From the cell containing the given text, extract its center point as [X, Y] coordinate. 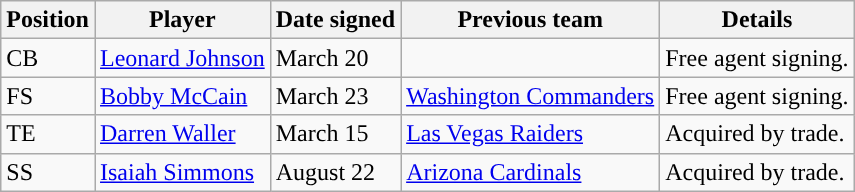
Details [757, 20]
Position [48, 20]
Leonard Johnson [182, 58]
Washington Commanders [530, 96]
TE [48, 134]
Bobby McCain [182, 96]
CB [48, 58]
March 20 [335, 58]
Arizona Cardinals [530, 172]
SS [48, 172]
Darren Waller [182, 134]
Las Vegas Raiders [530, 134]
Player [182, 20]
Previous team [530, 20]
March 23 [335, 96]
March 15 [335, 134]
FS [48, 96]
August 22 [335, 172]
Date signed [335, 20]
Isaiah Simmons [182, 172]
